Return [x, y] of the center of cell containing provided text 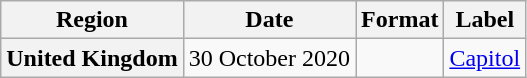
Capitol [485, 58]
30 October 2020 [269, 58]
Label [485, 20]
Format [400, 20]
Region [92, 20]
United Kingdom [92, 58]
Date [269, 20]
